Locate the cell with the specified text and output its (X, Y) center coordinate. 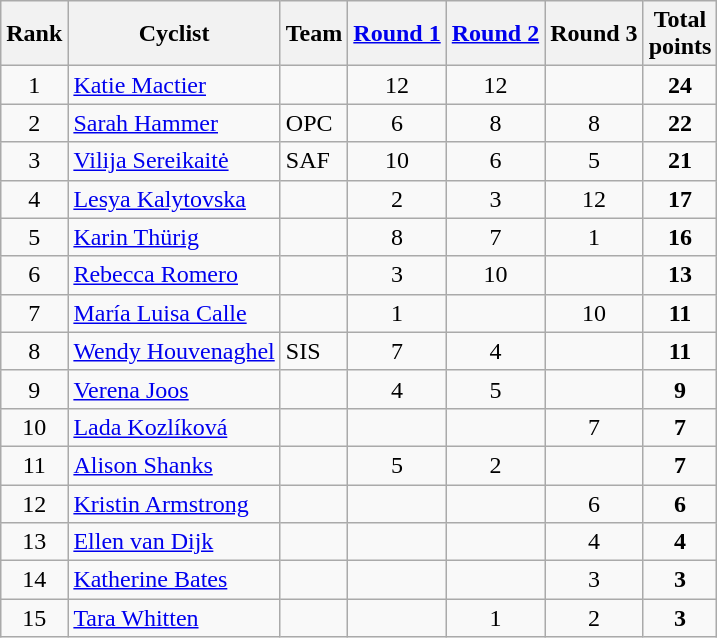
María Luisa Calle (174, 313)
Rebecca Romero (174, 275)
SIS (314, 351)
Ellen van Dijk (174, 542)
Totalpoints (680, 34)
Alison Shanks (174, 465)
Round 2 (495, 34)
Lesya Kalytovska (174, 199)
Team (314, 34)
Katie Mactier (174, 85)
Vilija Sereikaitė (174, 161)
Wendy Houvenaghel (174, 351)
Katherine Bates (174, 580)
17 (680, 199)
Lada Kozlíková (174, 427)
Cyclist (174, 34)
15 (34, 618)
Tara Whitten (174, 618)
21 (680, 161)
Karin Thürig (174, 237)
Round 1 (397, 34)
22 (680, 123)
Round 3 (594, 34)
Rank (34, 34)
16 (680, 237)
Sarah Hammer (174, 123)
14 (34, 580)
OPC (314, 123)
24 (680, 85)
Verena Joos (174, 389)
Kristin Armstrong (174, 503)
SAF (314, 161)
